For the text-containing cell, return its midpoint in [X, Y] coordinate format. 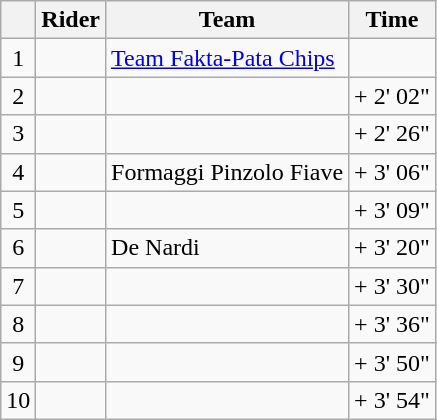
Rider [71, 20]
+ 3' 36" [392, 324]
Time [392, 20]
+ 3' 54" [392, 400]
3 [18, 134]
+ 2' 26" [392, 134]
+ 3' 30" [392, 286]
2 [18, 96]
+ 3' 50" [392, 362]
Formaggi Pinzolo Fiave [228, 172]
+ 2' 02" [392, 96]
9 [18, 362]
+ 3' 06" [392, 172]
10 [18, 400]
7 [18, 286]
6 [18, 248]
Team [228, 20]
De Nardi [228, 248]
5 [18, 210]
8 [18, 324]
4 [18, 172]
Team Fakta-Pata Chips [228, 58]
+ 3' 09" [392, 210]
1 [18, 58]
+ 3' 20" [392, 248]
